Extract the (x, y) coordinate from the center of the cell holding the provided text.  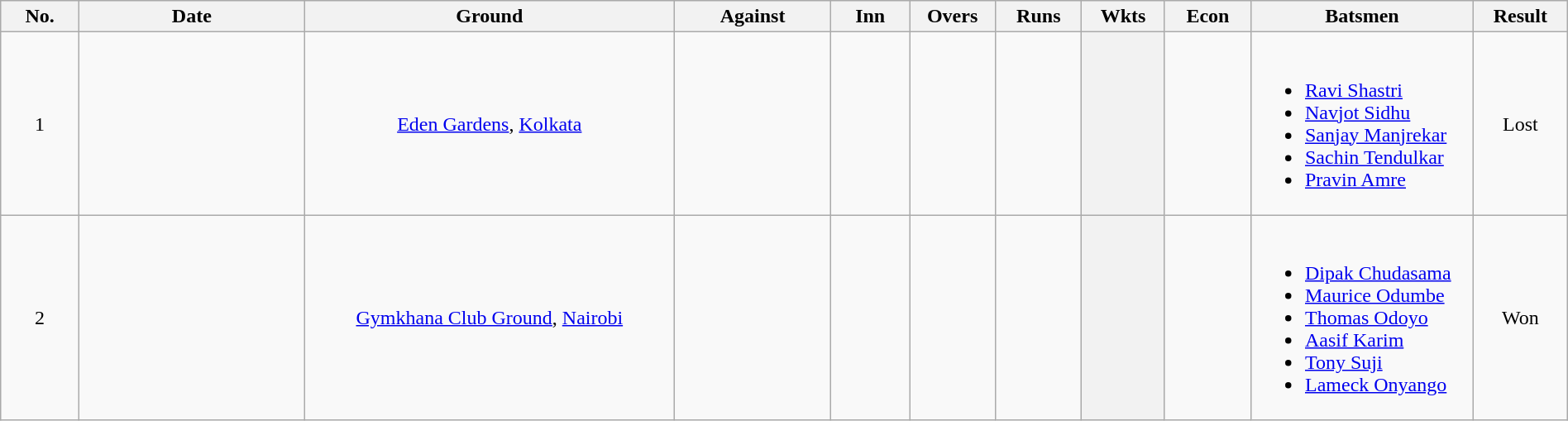
2 (40, 318)
1 (40, 124)
Econ (1207, 17)
Lost (1520, 124)
Batsmen (1361, 17)
Ravi ShastriNavjot SidhuSanjay ManjrekarSachin TendulkarPravin Amre (1361, 124)
Gymkhana Club Ground, Nairobi (490, 318)
Against (753, 17)
Runs (1039, 17)
Dipak ChudasamaMaurice OdumbeThomas OdoyoAasif KarimTony SujiLameck Onyango (1361, 318)
Ground (490, 17)
Overs (953, 17)
Eden Gardens, Kolkata (490, 124)
Result (1520, 17)
Wkts (1123, 17)
No. (40, 17)
Won (1520, 318)
Date (192, 17)
Inn (870, 17)
